Provide the (x, y) coordinate of the cell's center where the given text is located.  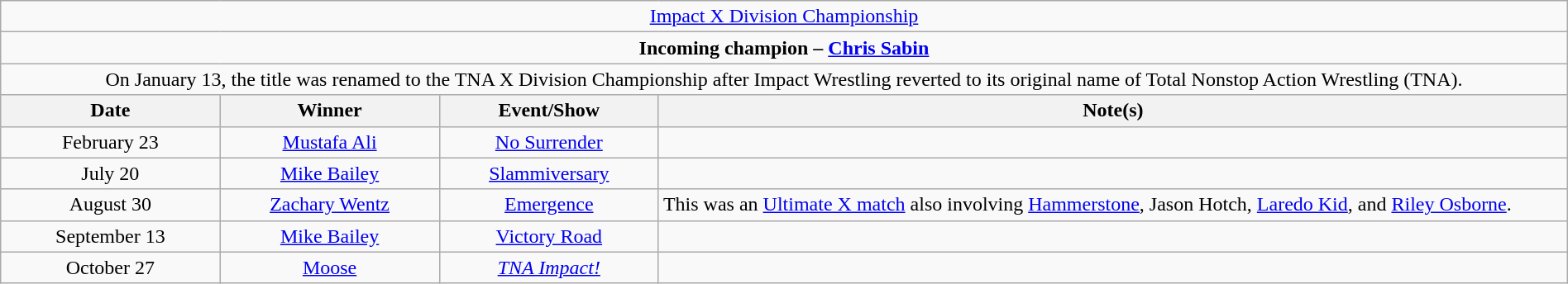
Slammiversary (549, 173)
Note(s) (1113, 111)
Victory Road (549, 236)
Moose (329, 267)
Event/Show (549, 111)
February 23 (111, 142)
This was an Ultimate X match also involving Hammerstone, Jason Hotch, Laredo Kid, and Riley Osborne. (1113, 205)
Winner (329, 111)
TNA Impact! (549, 267)
August 30 (111, 205)
Date (111, 111)
Emergence (549, 205)
Impact X Division Championship (784, 17)
Zachary Wentz (329, 205)
Incoming champion – Chris Sabin (784, 48)
Mustafa Ali (329, 142)
July 20 (111, 173)
October 27 (111, 267)
September 13 (111, 236)
No Surrender (549, 142)
